Locate the cell with the specified text and output its [X, Y] center coordinate. 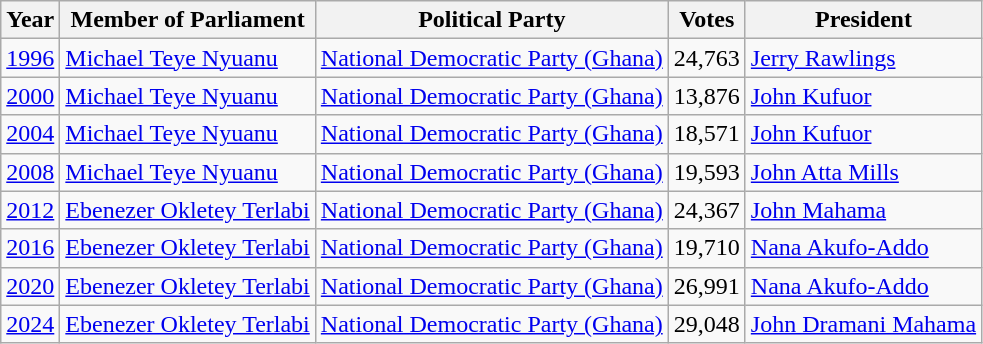
Year [30, 20]
2004 [30, 134]
2020 [30, 286]
John Atta Mills [863, 172]
Votes [706, 20]
2016 [30, 248]
Member of Parliament [188, 20]
29,048 [706, 324]
John Mahama [863, 210]
President [863, 20]
19,593 [706, 172]
1996 [30, 58]
John Dramani Mahama [863, 324]
2024 [30, 324]
13,876 [706, 96]
2000 [30, 96]
Political Party [492, 20]
18,571 [706, 134]
19,710 [706, 248]
Jerry Rawlings [863, 58]
24,763 [706, 58]
2012 [30, 210]
2008 [30, 172]
24,367 [706, 210]
26,991 [706, 286]
